Find where the given text appears and provide that cell's center as [x, y] coordinate. 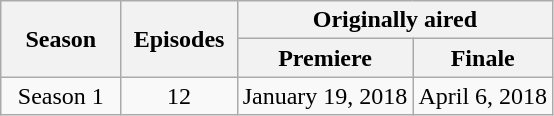
Season 1 [61, 96]
Season [61, 39]
Finale [483, 58]
January 19, 2018 [325, 96]
Premiere [325, 58]
April 6, 2018 [483, 96]
Episodes [179, 39]
12 [179, 96]
Originally aired [394, 20]
